Pinpoint the cell where the given text exists, returning its [x, y] midpoint coordinate. 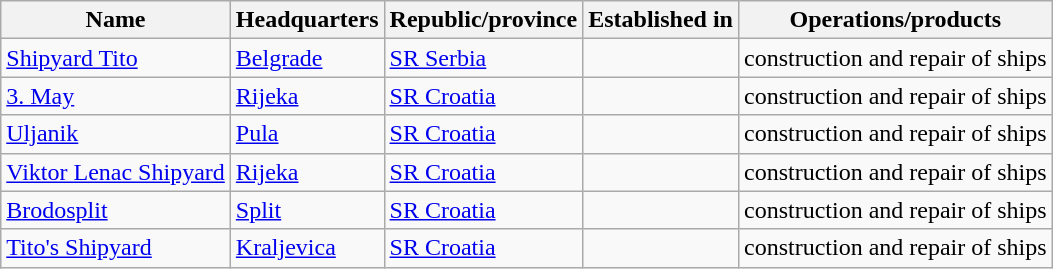
Belgrade [307, 58]
Established in [661, 20]
Brodosplit [116, 210]
3. May [116, 96]
Operations/products [895, 20]
Name [116, 20]
Shipyard Tito [116, 58]
Tito's Shipyard [116, 248]
Pula [307, 134]
Viktor Lenac Shipyard [116, 172]
Split [307, 210]
SR Serbia [484, 58]
Kraljevica [307, 248]
Republic/province [484, 20]
Uljanik [116, 134]
Headquarters [307, 20]
